Scan for the cell matching the given text and deliver its [x, y] coordinate at center. 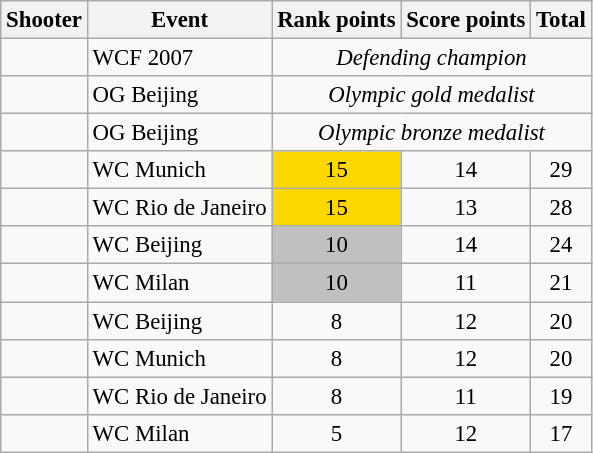
Olympic gold medalist [432, 95]
Total [561, 20]
5 [336, 433]
19 [561, 396]
21 [561, 283]
WCF 2007 [180, 58]
Shooter [44, 20]
Score points [466, 20]
28 [561, 208]
Olympic bronze medalist [432, 133]
Defending champion [432, 58]
Event [180, 20]
13 [466, 208]
29 [561, 170]
24 [561, 245]
17 [561, 433]
Rank points [336, 20]
